Provide the (X, Y) coordinate of the cell's center where the given text is located.  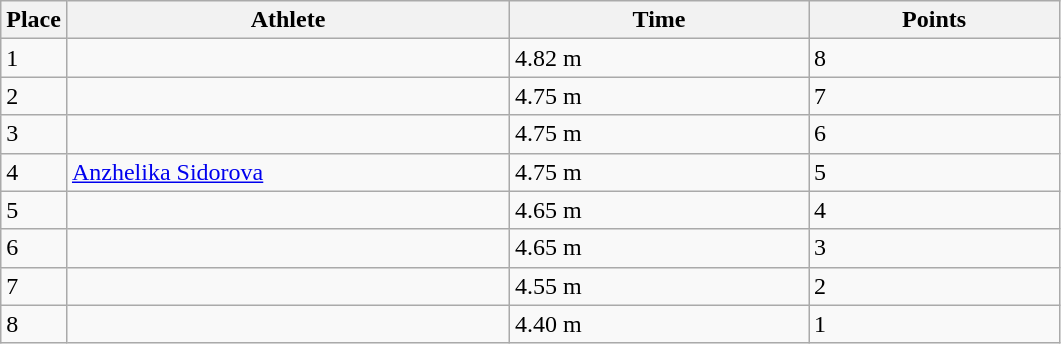
Points (934, 20)
Anzhelika Sidorova (288, 172)
4.55 m (660, 286)
4.40 m (660, 324)
Place (34, 20)
Athlete (288, 20)
4.82 m (660, 58)
Time (660, 20)
